Return (x, y) of the center of cell containing provided text 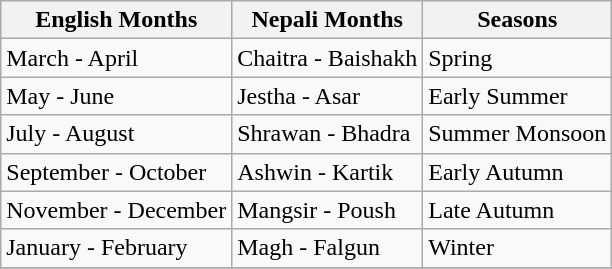
Summer Monsoon (518, 134)
November - December (116, 210)
English Months (116, 20)
July - August (116, 134)
May - June (116, 96)
Late Autumn (518, 210)
Nepali Months (328, 20)
March - April (116, 58)
January - February (116, 248)
Magh - Falgun (328, 248)
Chaitra - Baishakh (328, 58)
Seasons (518, 20)
Winter (518, 248)
Ashwin - Kartik (328, 172)
Early Summer (518, 96)
Mangsir - Poush (328, 210)
September - October (116, 172)
Jestha - Asar (328, 96)
Early Autumn (518, 172)
Shrawan - Bhadra (328, 134)
Spring (518, 58)
